Return [X, Y] of the center of cell containing provided text 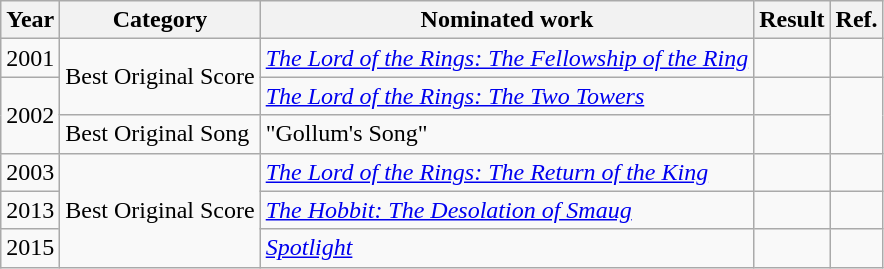
2003 [30, 172]
Result [792, 20]
Ref. [856, 20]
The Lord of the Rings: The Return of the King [507, 172]
The Hobbit: The Desolation of Smaug [507, 210]
2002 [30, 115]
Best Original Song [160, 134]
The Lord of the Rings: The Fellowship of the Ring [507, 58]
Year [30, 20]
2013 [30, 210]
"Gollum's Song" [507, 134]
Category [160, 20]
2001 [30, 58]
Spotlight [507, 248]
The Lord of the Rings: The Two Towers [507, 96]
2015 [30, 248]
Nominated work [507, 20]
